Capture the cell that displays the provided text and extract its [X, Y] central coordinate. 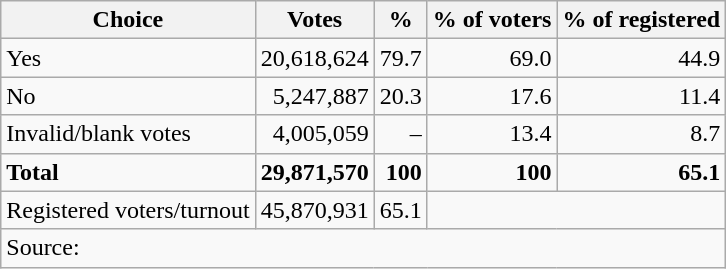
11.4 [642, 96]
20,618,624 [314, 58]
79.7 [400, 58]
Votes [314, 20]
44.9 [642, 58]
13.4 [492, 134]
5,247,887 [314, 96]
% of registered [642, 20]
No [128, 96]
Source: [364, 248]
Yes [128, 58]
8.7 [642, 134]
Invalid/blank votes [128, 134]
29,871,570 [314, 172]
69.0 [492, 58]
Choice [128, 20]
% [400, 20]
20.3 [400, 96]
17.6 [492, 96]
– [400, 134]
% of voters [492, 20]
Registered voters/turnout [128, 210]
4,005,059 [314, 134]
45,870,931 [314, 210]
Total [128, 172]
